Search for the cell housing the specified text and yield its (X, Y) center coordinate. 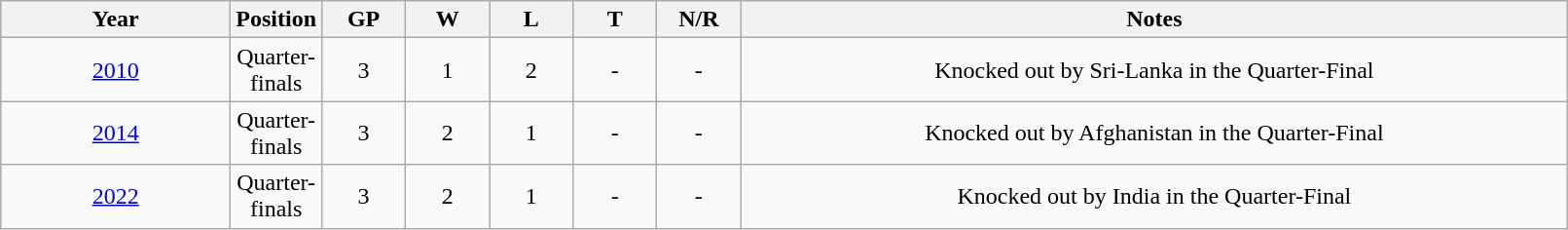
T (615, 19)
2010 (116, 70)
GP (364, 19)
Knocked out by India in the Quarter-Final (1154, 197)
Knocked out by Afghanistan in the Quarter-Final (1154, 133)
L (531, 19)
Knocked out by Sri-Lanka in the Quarter-Final (1154, 70)
2022 (116, 197)
2014 (116, 133)
Year (116, 19)
Notes (1154, 19)
N/R (699, 19)
W (448, 19)
Position (276, 19)
